Detect which cell encompasses the target text, then output its [x, y] center coordinate. 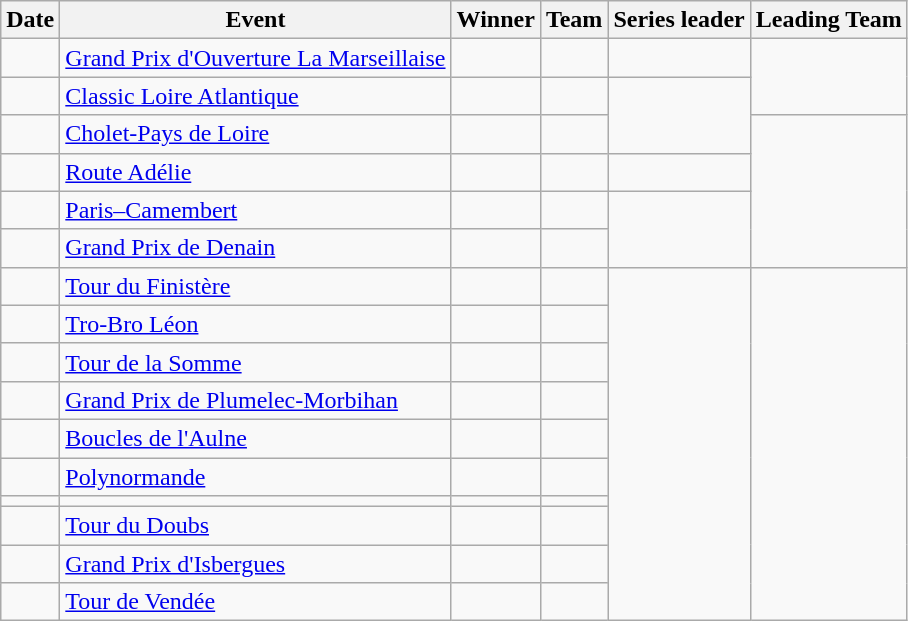
Boucles de l'Aulne [256, 438]
Tour de la Somme [256, 362]
Tour du Doubs [256, 526]
Leading Team [828, 20]
Team [574, 20]
Grand Prix de Denain [256, 248]
Tro-Bro Léon [256, 324]
Grand Prix d'Isbergues [256, 564]
Date [30, 20]
Grand Prix d'Ouverture La Marseillaise [256, 58]
Tour du Finistère [256, 286]
Classic Loire Atlantique [256, 96]
Cholet-Pays de Loire [256, 134]
Route Adélie [256, 172]
Grand Prix de Plumelec-Morbihan [256, 400]
Winner [496, 20]
Paris–Camembert [256, 210]
Polynormande [256, 477]
Series leader [679, 20]
Event [256, 20]
Tour de Vendée [256, 602]
